Locate the cell with the specified text and output its (x, y) center coordinate. 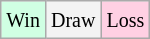
Loss (126, 20)
Draw (72, 20)
Win (24, 20)
